Capture the cell that displays the provided text and extract its [X, Y] central coordinate. 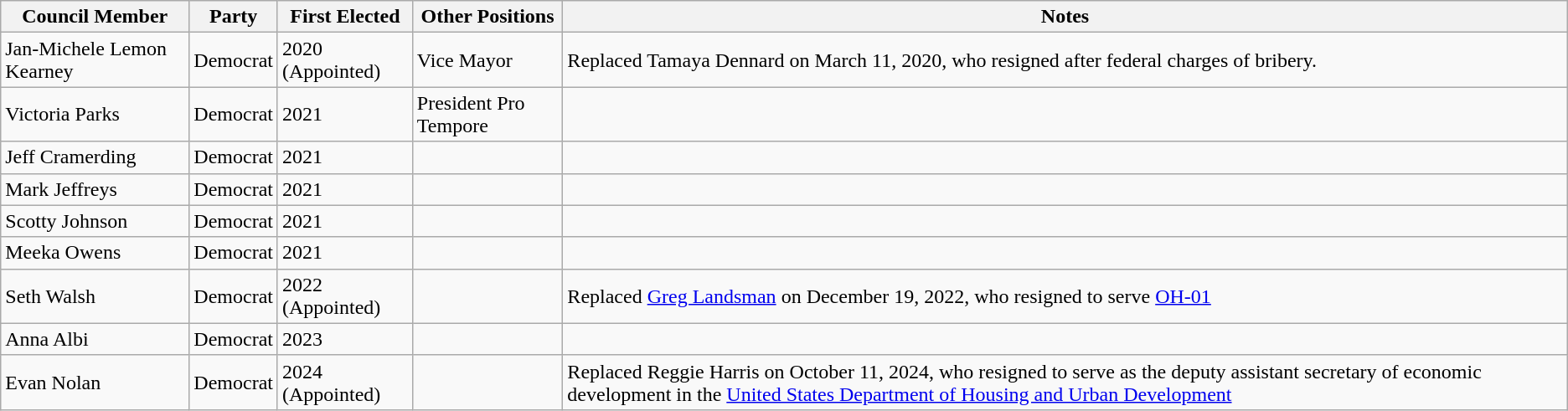
2022 (Appointed) [345, 296]
2023 [345, 339]
Replaced Tamaya Dennard on March 11, 2020, who resigned after federal charges of bribery. [1065, 60]
Meeka Owens [95, 253]
Jan-Michele Lemon Kearney [95, 60]
Jeff Cramerding [95, 157]
President Pro Tempore [487, 114]
Replaced Greg Landsman on December 19, 2022, who resigned to serve OH-01 [1065, 296]
Evan Nolan [95, 382]
Other Positions [487, 17]
Victoria Parks [95, 114]
Scotty Johnson [95, 221]
Mark Jeffreys [95, 189]
2024 (Appointed) [345, 382]
Vice Mayor [487, 60]
Seth Walsh [95, 296]
First Elected [345, 17]
Notes [1065, 17]
Party [234, 17]
Council Member [95, 17]
2020 (Appointed) [345, 60]
Anna Albi [95, 339]
